For the text-containing cell, return its midpoint in (X, Y) coordinate format. 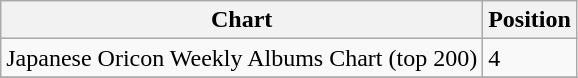
Chart (242, 20)
Japanese Oricon Weekly Albums Chart (top 200) (242, 58)
4 (530, 58)
Position (530, 20)
